Capture the cell that displays the provided text and extract its [x, y] central coordinate. 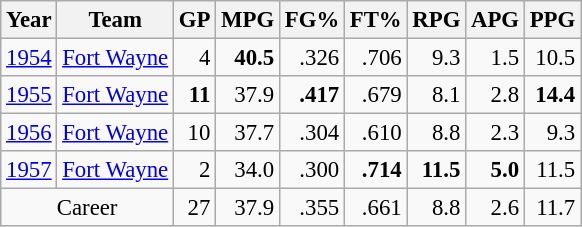
MPG [248, 20]
GP [194, 20]
34.0 [248, 170]
37.7 [248, 133]
.714 [376, 170]
11 [194, 95]
1954 [29, 58]
.661 [376, 208]
1955 [29, 95]
2.6 [496, 208]
5.0 [496, 170]
2.3 [496, 133]
10 [194, 133]
Team [116, 20]
11.7 [552, 208]
.355 [312, 208]
8.1 [436, 95]
40.5 [248, 58]
27 [194, 208]
Year [29, 20]
4 [194, 58]
14.4 [552, 95]
.326 [312, 58]
.304 [312, 133]
.679 [376, 95]
1956 [29, 133]
FG% [312, 20]
.706 [376, 58]
2 [194, 170]
PPG [552, 20]
APG [496, 20]
.300 [312, 170]
10.5 [552, 58]
FT% [376, 20]
RPG [436, 20]
1957 [29, 170]
Career [88, 208]
1.5 [496, 58]
.417 [312, 95]
.610 [376, 133]
2.8 [496, 95]
